Determine the [x, y] coordinate at the center of the cell enclosing the given text.  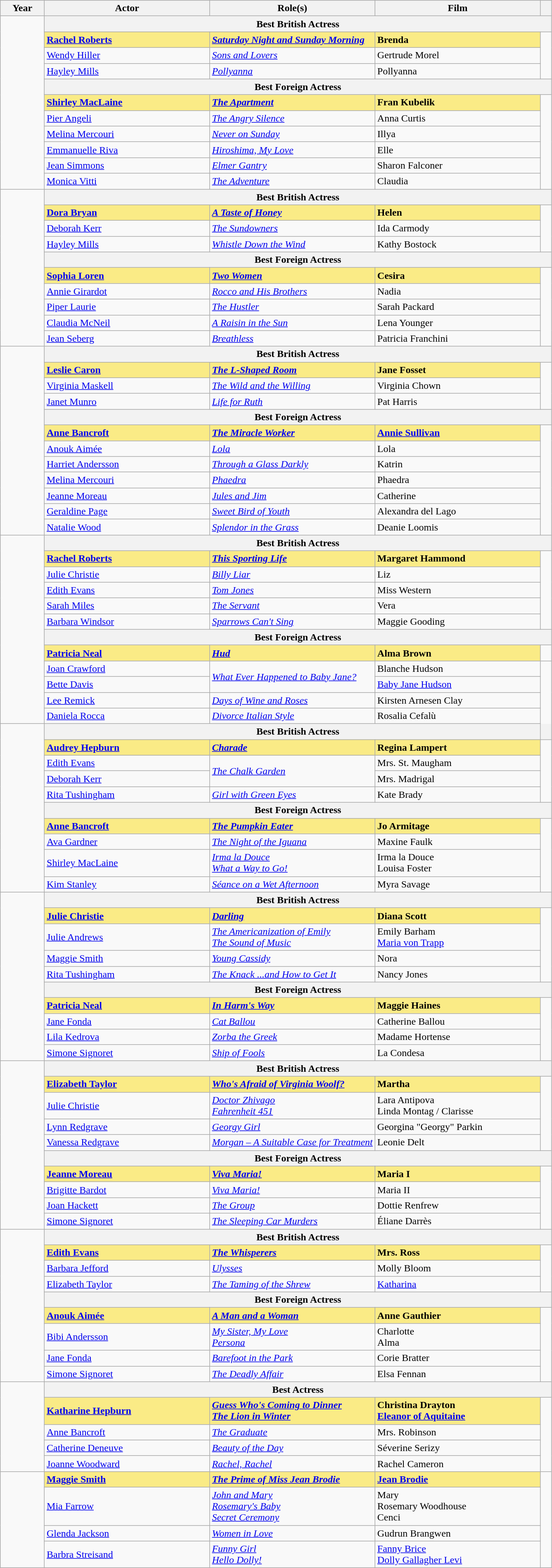
Katharine Hepburn [127, 1411]
Éliane Darrès [457, 1221]
Sarah Packard [457, 307]
This Sporting Life [292, 559]
Sharon Falconer [457, 165]
Nora [457, 958]
Sweet Bird of Youth [292, 512]
Blanche Hudson [457, 669]
Young Cassidy [292, 958]
Catherine Ballou [457, 1021]
Ship of Fools [292, 1053]
Jules and Jim [292, 496]
Nadia [457, 291]
Maggie Gooding [457, 621]
Kathy Bostock [457, 244]
Darling [292, 916]
The Hustler [292, 307]
Elle [457, 150]
Audrey Hepburn [127, 747]
Deanie Loomis [457, 527]
The Graduate [292, 1432]
Pat Harris [457, 401]
Sophia Loren [127, 276]
Lara Antipova Linda Montag / Clarisse [457, 1106]
Leonie Delt [457, 1142]
Rachel Cameron [457, 1463]
Bibi Andersson [127, 1337]
Lena Younger [457, 323]
Beauty of the Day [292, 1448]
Pier Angeli [127, 118]
Mrs. Madrigal [457, 779]
Kate Brady [457, 795]
John and Mary Rosemary's Baby Secret Ceremony [292, 1506]
Claudia McNeil [127, 323]
Geraldine Page [127, 512]
The Group [292, 1205]
Janet Munro [127, 401]
Jean Simmons [127, 165]
Julie Andrews [127, 937]
Kim Stanley [127, 884]
Rocco and His Brothers [292, 291]
Leslie Caron [127, 370]
The Angry Silence [292, 118]
Illya [457, 134]
Margaret Hammond [457, 559]
Molly Bloom [457, 1268]
The Miracle Worker [292, 433]
Gudrun Brangwen [457, 1533]
Whistle Down the Wind [292, 244]
Rosalia Cefalù [457, 716]
Catherine [457, 496]
Claudia [457, 181]
Lynn Redgrave [127, 1127]
Ava Gardner [127, 842]
Saturday Night and Sunday Morning [292, 40]
The Deadly Affair [292, 1374]
The Chalk Garden [292, 771]
The Wild and the Willing [292, 385]
Nancy Jones [457, 974]
Alma Brown [457, 653]
Anna Curtis [457, 118]
Life for Ruth [292, 401]
Mary Rosemary Woodhouse Cenci [457, 1506]
Barefoot in the Park [292, 1358]
Ulysses [292, 1268]
Maria II [457, 1190]
The Taming of the Shrew [292, 1284]
Christina Drayton Eleanor of Aquitaine [457, 1411]
Splendor in the Grass [292, 527]
Two Women [292, 276]
Morgan – A Suitable Case for Treatment [292, 1142]
Maria I [457, 1174]
Ida Carmody [457, 228]
Lila Kedrova [127, 1037]
Virginia Chown [457, 385]
Corie Bratter [457, 1358]
The Apartment [292, 102]
Patricia Franchini [457, 338]
Mrs. Robinson [457, 1432]
Actor [127, 8]
Sarah Miles [127, 606]
Guess Who's Coming to Dinner The Lion in Winter [292, 1411]
What Ever Happened to Baby Jane? [292, 676]
The Knack ...and How to Get It [292, 974]
Vanessa Redgrave [127, 1142]
Glenda Jackson [127, 1533]
Elsa Fennan [457, 1374]
The Adventure [292, 181]
Doctor Zhivago Fahrenheit 451 [292, 1106]
Madame Hortense [457, 1037]
Year [22, 8]
Katharina [457, 1284]
Charlotte Alma [457, 1337]
Elmer Gantry [292, 165]
Dora Bryan [127, 213]
Joan Crawford [127, 669]
Cat Ballou [292, 1021]
The Servant [292, 606]
Funny Girl Hello Dolly! [292, 1554]
Jean Seberg [127, 338]
Role(s) [292, 8]
The Pumpkin Eater [292, 826]
Jo Armitage [457, 826]
Who's Afraid of Virginia Woolf? [292, 1084]
Brenda [457, 40]
Catherine Deneuve [127, 1448]
In Harm's Way [292, 1006]
Women in Love [292, 1533]
Hud [292, 653]
Virginia Maskell [127, 385]
Breathless [292, 338]
Mrs. Ross [457, 1253]
Diana Scott [457, 916]
The Prime of Miss Jean Brodie [292, 1479]
My Sister, My Love Persona [292, 1337]
Georgy Girl [292, 1127]
The Sleeping Car Murders [292, 1221]
Joan Hackett [127, 1205]
Jean Brodie [457, 1479]
Vera [457, 606]
Billy Liar [292, 574]
Regina Lampert [457, 747]
Emily Barham Maria von Trapp [457, 937]
Days of Wine and Roses [292, 700]
Brigitte Bardot [127, 1190]
Sons and Lovers [292, 55]
Irma la Douce Louisa Foster [457, 863]
Tom Jones [292, 590]
Through a Glass Darkly [292, 464]
Jane Fosset [457, 370]
Best Actress [298, 1390]
The Americanization of Emily The Sound of Music [292, 937]
Baby Jane Hudson [457, 684]
Zorba the Greek [292, 1037]
Helen [457, 213]
Divorce Italian Style [292, 716]
Wendy Hiller [127, 55]
Monica Vitti [127, 181]
Fran Kubelik [457, 102]
Rachel, Rachel [292, 1463]
Martha [457, 1084]
Harriet Andersson [127, 464]
A Taste of Honey [292, 213]
Liz [457, 574]
Cesira [457, 276]
La Condesa [457, 1053]
Never on Sunday [292, 134]
Piper Laurie [127, 307]
Girl with Green Eyes [292, 795]
Miss Western [457, 590]
A Raisin in the Sun [292, 323]
Kirsten Arnesen Clay [457, 700]
Natalie Wood [127, 527]
The Sundowners [292, 228]
Myra Savage [457, 884]
Annie Girardot [127, 291]
Séverine Serizy [457, 1448]
Fanny Brice Dolly Gallagher Levi [457, 1554]
Barbara Jefford [127, 1268]
Anne Gauthier [457, 1316]
Maggie Haines [457, 1006]
Irma la Douce What a Way to Go! [292, 863]
Maxine Faulk [457, 842]
Georgina "Georgy" Parkin [457, 1127]
Mrs. St. Maugham [457, 763]
Joanne Woodward [127, 1463]
Dottie Renfrew [457, 1205]
The L-Shaped Room [292, 370]
Hiroshima, My Love [292, 150]
Barbara Windsor [127, 621]
Alexandra del Lago [457, 512]
Sparrows Can't Sing [292, 621]
Daniela Rocca [127, 716]
Charade [292, 747]
Mia Farrow [127, 1506]
Barbra Streisand [127, 1554]
Lee Remick [127, 700]
Annie Sullivan [457, 433]
Bette Davis [127, 684]
Gertrude Morel [457, 55]
The Whisperers [292, 1253]
Film [457, 8]
Katrin [457, 464]
Séance on a Wet Afternoon [292, 884]
A Man and a Woman [292, 1316]
The Night of the Iguana [292, 842]
Emmanuelle Riva [127, 150]
